Locate the cell with the specified text and output its [x, y] center coordinate. 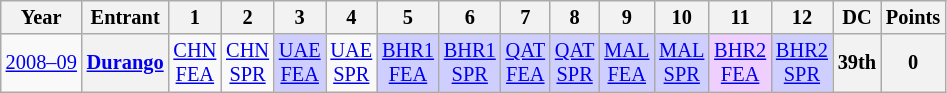
3 [300, 17]
Entrant [126, 17]
Durango [126, 63]
7 [526, 17]
BHR1SPR [470, 63]
UAESPR [352, 63]
Year [42, 17]
DC [857, 17]
MALFEA [626, 63]
11 [740, 17]
UAEFEA [300, 63]
5 [408, 17]
2008–09 [42, 63]
QATSPR [574, 63]
MALSPR [682, 63]
0 [913, 63]
BHR2FEA [740, 63]
4 [352, 17]
1 [194, 17]
12 [802, 17]
Points [913, 17]
9 [626, 17]
6 [470, 17]
8 [574, 17]
CHNFEA [194, 63]
39th [857, 63]
BHR1FEA [408, 63]
2 [248, 17]
QATFEA [526, 63]
10 [682, 17]
BHR2SPR [802, 63]
CHNSPR [248, 63]
